Locate the cell with the specified text and output its (x, y) center coordinate. 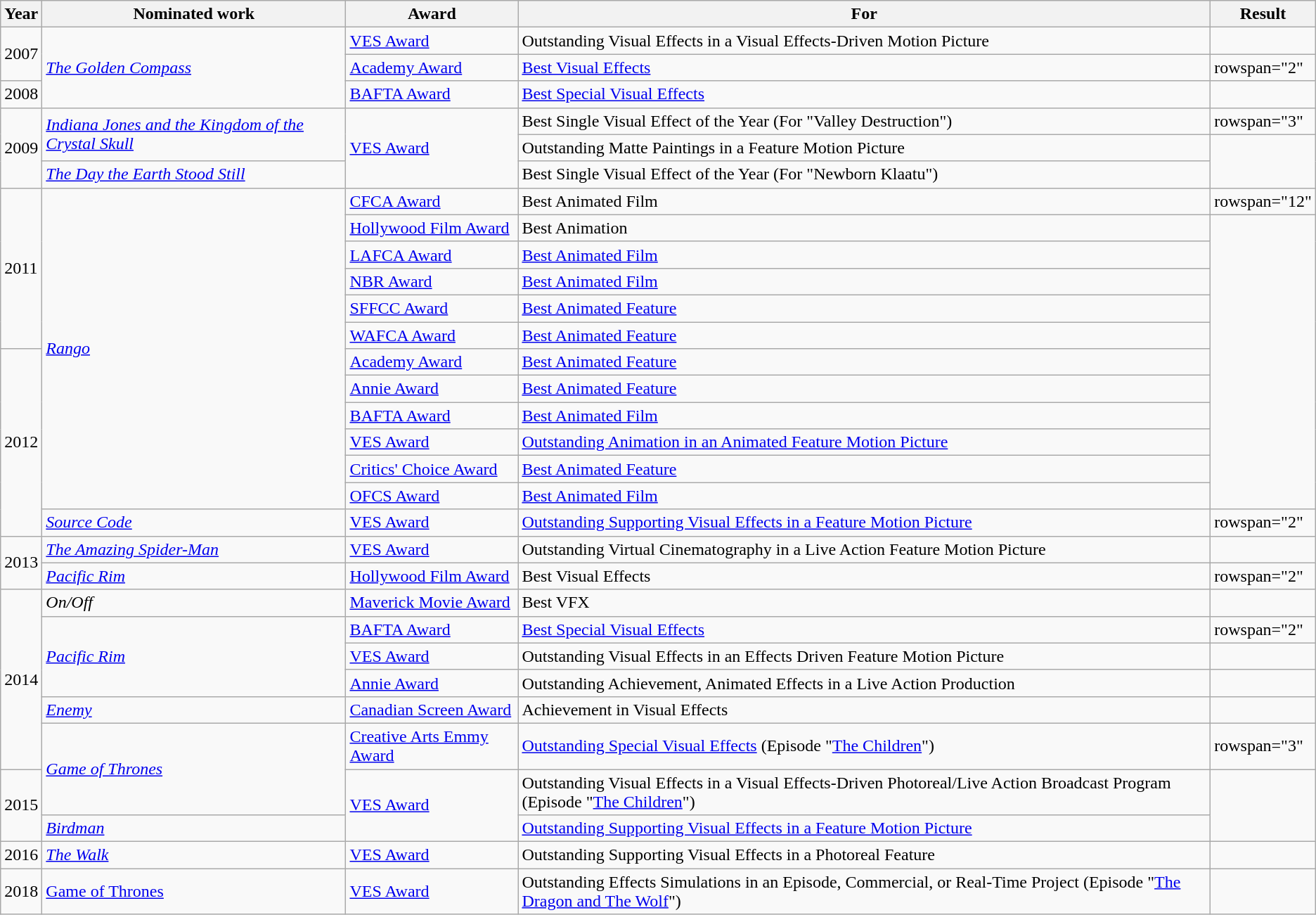
Source Code (194, 523)
NBR Award (432, 281)
2012 (21, 442)
Outstanding Visual Effects in an Effects Driven Feature Motion Picture (865, 656)
On/Off (194, 603)
Outstanding Special Visual Effects (Episode "The Children") (865, 746)
OFCS Award (432, 496)
Canadian Screen Award (432, 710)
Outstanding Visual Effects in a Visual Effects-Driven Motion Picture (865, 41)
Best Animation (865, 228)
Outstanding Animation in an Animated Feature Motion Picture (865, 442)
The Walk (194, 855)
Result (1263, 14)
Outstanding Effects Simulations in an Episode, Commercial, or Real-Time Project (Episode "The Dragon and The Wolf") (865, 892)
Outstanding Visual Effects in a Visual Effects-Driven Photoreal/Live Action Broadcast Program (Episode "The Children") (865, 792)
The Golden Compass (194, 68)
Best Single Visual Effect of the Year (For "Valley Destruction") (865, 121)
WAFCA Award (432, 335)
Rango (194, 349)
2008 (21, 94)
Best Single Visual Effect of the Year (For "Newborn Klaatu") (865, 174)
Year (21, 14)
2015 (21, 806)
Nominated work (194, 14)
Outstanding Supporting Visual Effects in a Photoreal Feature (865, 855)
CFCA Award (432, 201)
rowspan="12" (1263, 201)
The Amazing Spider-Man (194, 549)
For (865, 14)
Enemy (194, 710)
2013 (21, 563)
Achievement in Visual Effects (865, 710)
Best VFX (865, 603)
2014 (21, 679)
Outstanding Achievement, Animated Effects in a Live Action Production (865, 683)
Critics' Choice Award (432, 469)
SFFCC Award (432, 308)
Award (432, 14)
Maverick Movie Award (432, 603)
2007 (21, 54)
Creative Arts Emmy Award (432, 746)
Outstanding Virtual Cinematography in a Live Action Feature Motion Picture (865, 549)
2016 (21, 855)
LAFCA Award (432, 255)
Outstanding Matte Paintings in a Feature Motion Picture (865, 148)
2018 (21, 892)
Birdman (194, 828)
Indiana Jones and the Kingdom of the Crystal Skull (194, 134)
The Day the Earth Stood Still (194, 174)
2011 (21, 268)
2009 (21, 148)
